Capture the cell that displays the provided text and extract its [X, Y] central coordinate. 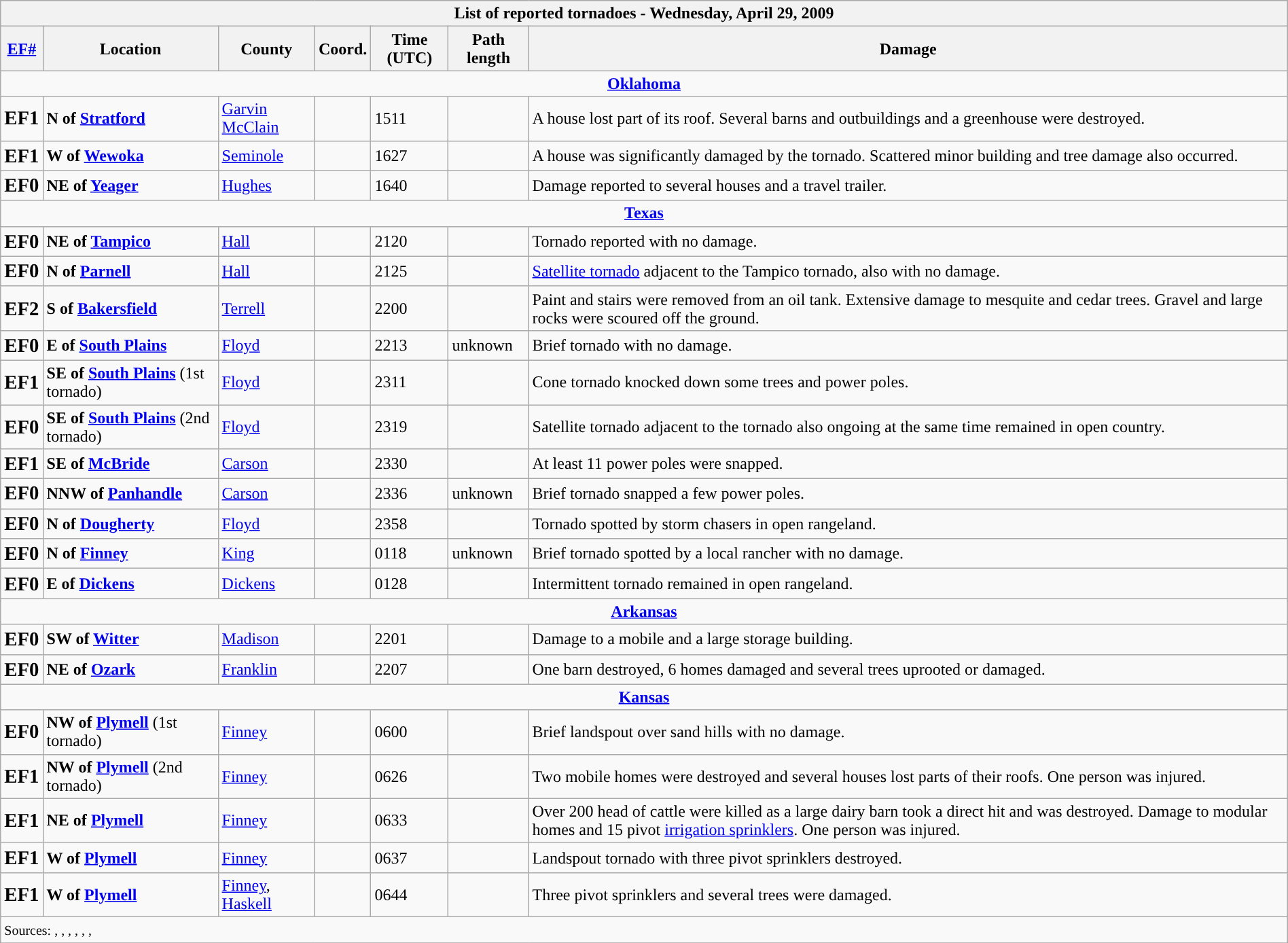
2201 [410, 639]
Coord. [342, 49]
1511 [410, 118]
0118 [410, 554]
Brief landspout over sand hills with no damage. [908, 732]
0637 [410, 857]
2319 [410, 427]
SE of South Plains (1st tornado) [130, 382]
Three pivot sprinklers and several trees were damaged. [908, 894]
SW of Witter [130, 639]
Two mobile homes were destroyed and several houses lost parts of their roofs. One person was injured. [908, 776]
Location [130, 49]
NE of Yeager [130, 185]
0633 [410, 821]
2330 [410, 464]
N of Dougherty [130, 524]
2200 [410, 308]
Texas [644, 213]
N of Parnell [130, 271]
Brief tornado snapped a few power poles. [908, 494]
N of Finney [130, 554]
Damage reported to several houses and a travel trailer. [908, 185]
Intermittent tornado remained in open rangeland. [908, 584]
Landspout tornado with three pivot sprinklers destroyed. [908, 857]
2336 [410, 494]
Arkansas [644, 611]
E of Dickens [130, 584]
2120 [410, 241]
Damage [908, 49]
Oklahoma [644, 84]
NNW of Panhandle [130, 494]
0600 [410, 732]
SE of McBride [130, 464]
1627 [410, 156]
SE of South Plains (2nd tornado) [130, 427]
NW of Plymell (1st tornado) [130, 732]
2213 [410, 345]
E of South Plains [130, 345]
Time (UTC) [410, 49]
S of Bakersfield [130, 308]
Garvin McClain [266, 118]
Dickens [266, 584]
Seminole [266, 156]
0128 [410, 584]
Tornado reported with no damage. [908, 241]
0626 [410, 776]
King [266, 554]
EF# [22, 49]
2311 [410, 382]
Brief tornado spotted by a local rancher with no damage. [908, 554]
A house was significantly damaged by the tornado. Scattered minor building and tree damage also occurred. [908, 156]
EF2 [22, 308]
2358 [410, 524]
W of Wewoka [130, 156]
Kansas [644, 697]
Sources: , , , , , , [644, 929]
N of Stratford [130, 118]
0644 [410, 894]
NW of Plymell (2nd tornado) [130, 776]
1640 [410, 185]
2207 [410, 669]
Path length [488, 49]
Damage to a mobile and a large storage building. [908, 639]
Hughes [266, 185]
Brief tornado with no damage. [908, 345]
List of reported tornadoes - Wednesday, April 29, 2009 [644, 14]
County [266, 49]
NE of Plymell [130, 821]
Terrell [266, 308]
At least 11 power poles were snapped. [908, 464]
Madison [266, 639]
NE of Tampico [130, 241]
Satellite tornado adjacent to the Tampico tornado, also with no damage. [908, 271]
NE of Ozark [130, 669]
Satellite tornado adjacent to the tornado also ongoing at the same time remained in open country. [908, 427]
Franklin [266, 669]
Paint and stairs were removed from an oil tank. Extensive damage to mesquite and cedar trees. Gravel and large rocks were scoured off the ground. [908, 308]
Cone tornado knocked down some trees and power poles. [908, 382]
One barn destroyed, 6 homes damaged and several trees uprooted or damaged. [908, 669]
2125 [410, 271]
A house lost part of its roof. Several barns and outbuildings and a greenhouse were destroyed. [908, 118]
Finney, Haskell [266, 894]
Tornado spotted by storm chasers in open rangeland. [908, 524]
